Determine the [x, y] coordinate at the center of the cell enclosing the given text.  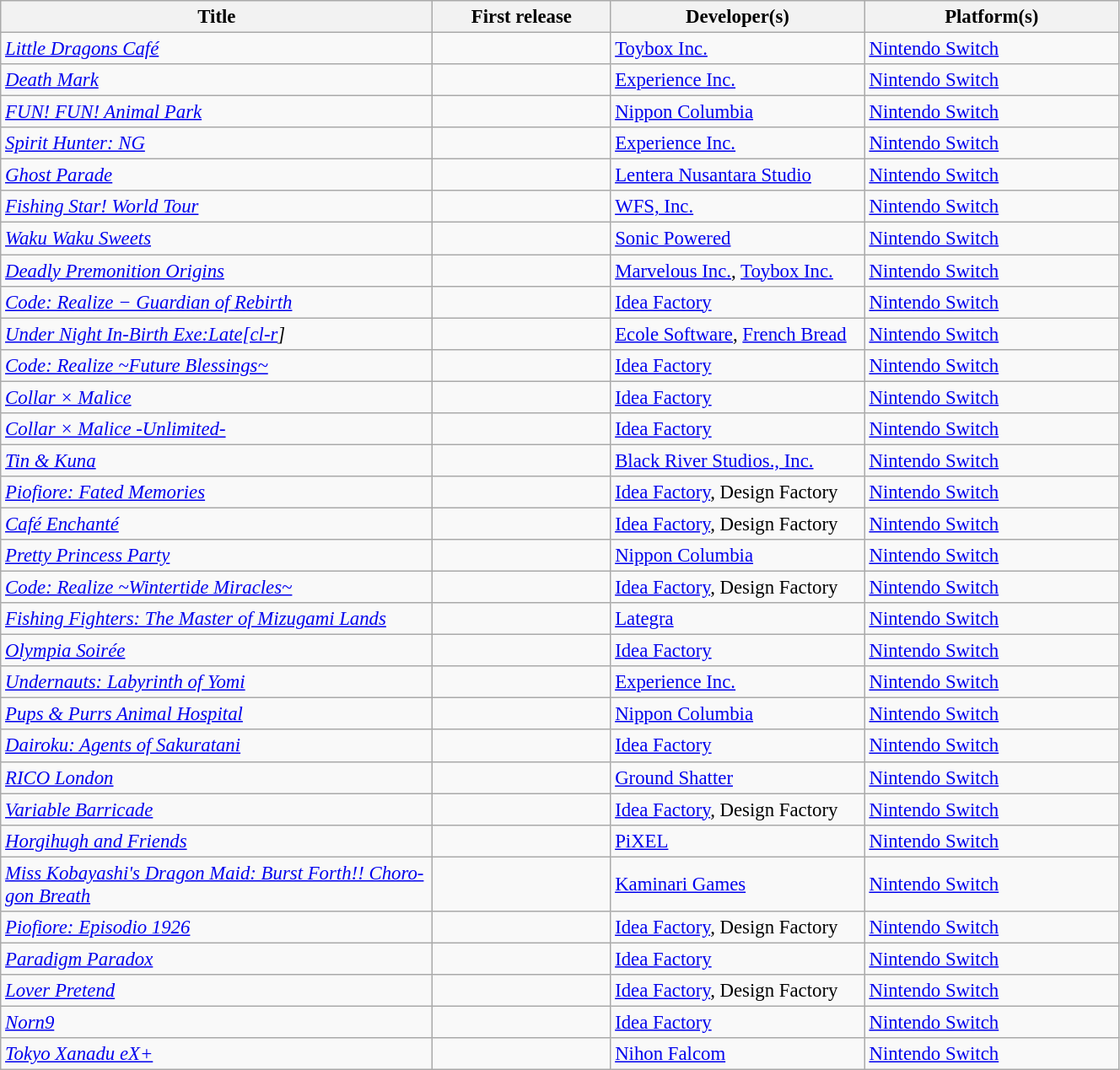
Pretty Princess Party [217, 556]
Olympia Soirée [217, 651]
Code: Realize ~Future Blessings~ [217, 365]
Toybox Inc. [737, 49]
Variable Barricade [217, 809]
Paradigm Paradox [217, 959]
Collar × Malice [217, 397]
Lentera Nusantara Studio [737, 175]
Tokyo Xanadu eX+ [217, 1054]
Dairoku: Agents of Sakuratani [217, 746]
Sonic Powered [737, 239]
Spirit Hunter: NG [217, 143]
Little Dragons Café [217, 49]
Horgihugh and Friends [217, 841]
Title [217, 17]
Ecole Software, French Bread [737, 334]
Undernauts: Labyrinth of Yomi [217, 682]
Waku Waku Sweets [217, 239]
Nihon Falcom [737, 1054]
Ghost Parade [217, 175]
Miss Kobayashi's Dragon Maid: Burst Forth!! Choro-gon Breath [217, 884]
Under Night In-Birth Exe:Late[cl-r] [217, 334]
Deadly Premonition Origins [217, 271]
Death Mark [217, 80]
Code: Realize ~Wintertide Miracles~ [217, 588]
Collar × Malice -Unlimited- [217, 429]
Café Enchanté [217, 524]
Developer(s) [737, 17]
Code: Realize − Guardian of Rebirth [217, 302]
RICO London [217, 777]
WFS, Inc. [737, 207]
Marvelous Inc., Toybox Inc. [737, 271]
Piofiore: Episodio 1926 [217, 928]
Lover Pretend [217, 991]
Piofiore: Fated Memories [217, 492]
Tin & Kuna [217, 460]
Fishing Star! World Tour [217, 207]
Black River Studios., Inc. [737, 460]
FUN! FUN! Animal Park [217, 112]
Norn9 [217, 1022]
Fishing Fighters: The Master of Mizugami Lands [217, 619]
Kaminari Games [737, 884]
Platform(s) [992, 17]
Ground Shatter [737, 777]
PiXEL [737, 841]
Lategra [737, 619]
Pups & Purrs Animal Hospital [217, 714]
First release [521, 17]
